Identify which cell holds the provided text, then report its [x, y] central coordinate. 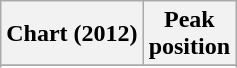
Peakposition [189, 34]
Chart (2012) [72, 34]
